Find where the given text appears and provide that cell's center as (X, Y) coordinate. 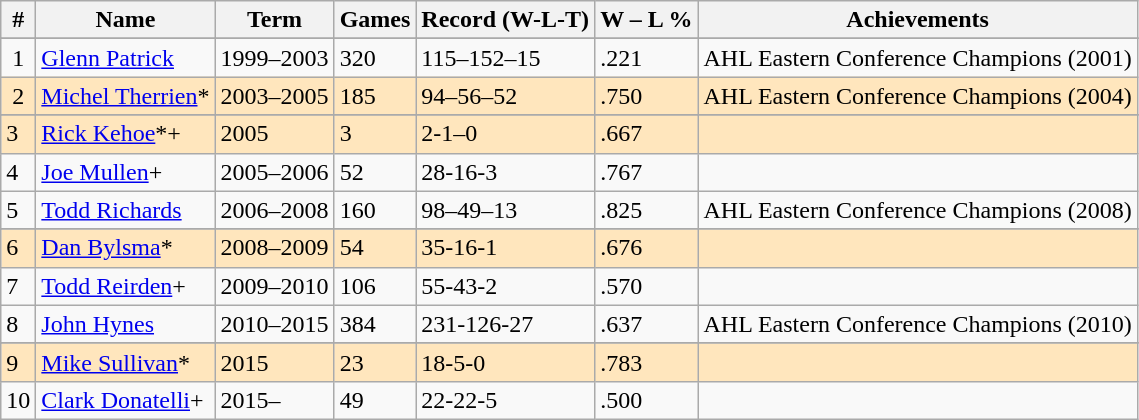
94–56–52 (506, 96)
AHL Eastern Conference Champions (2010) (918, 324)
6 (18, 248)
23 (375, 362)
10 (18, 400)
185 (375, 96)
Dan Bylsma* (126, 248)
384 (375, 324)
98–49–13 (506, 210)
.570 (646, 286)
.667 (646, 134)
2005–2006 (274, 172)
52 (375, 172)
Term (274, 20)
54 (375, 248)
Todd Reirden+ (126, 286)
49 (375, 400)
35-16-1 (506, 248)
.221 (646, 58)
1 (18, 58)
.783 (646, 362)
28-16-3 (506, 172)
4 (18, 172)
AHL Eastern Conference Champions (2008) (918, 210)
W – L % (646, 20)
2005 (274, 134)
2015– (274, 400)
.637 (646, 324)
# (18, 20)
160 (375, 210)
18-5-0 (506, 362)
John Hynes (126, 324)
2010–2015 (274, 324)
.825 (646, 210)
Record (W-L-T) (506, 20)
231-126-27 (506, 324)
2006–2008 (274, 210)
.767 (646, 172)
5 (18, 210)
Name (126, 20)
2-1–0 (506, 134)
Rick Kehoe*+ (126, 134)
22-22-5 (506, 400)
9 (18, 362)
Games (375, 20)
2003–2005 (274, 96)
Glenn Patrick (126, 58)
AHL Eastern Conference Champions (2004) (918, 96)
115–152–15 (506, 58)
7 (18, 286)
106 (375, 286)
2008–2009 (274, 248)
Joe Mullen+ (126, 172)
Clark Donatelli+ (126, 400)
2 (18, 96)
.676 (646, 248)
Achievements (918, 20)
AHL Eastern Conference Champions (2001) (918, 58)
.500 (646, 400)
Mike Sullivan* (126, 362)
Todd Richards (126, 210)
320 (375, 58)
8 (18, 324)
55-43-2 (506, 286)
1999–2003 (274, 58)
2009–2010 (274, 286)
.750 (646, 96)
Michel Therrien* (126, 96)
2015 (274, 362)
